Return [x, y] of the center of cell containing provided text 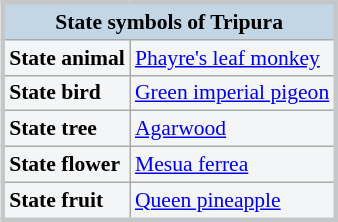
State fruit [66, 200]
State flower [66, 164]
State animal [66, 57]
Green imperial pigeon [233, 93]
Mesua ferrea [233, 164]
Agarwood [233, 129]
State bird [66, 93]
State tree [66, 129]
State symbols of Tripura [170, 20]
Queen pineapple [233, 200]
Phayre's leaf monkey [233, 57]
